Capture the cell that displays the provided text and extract its (x, y) central coordinate. 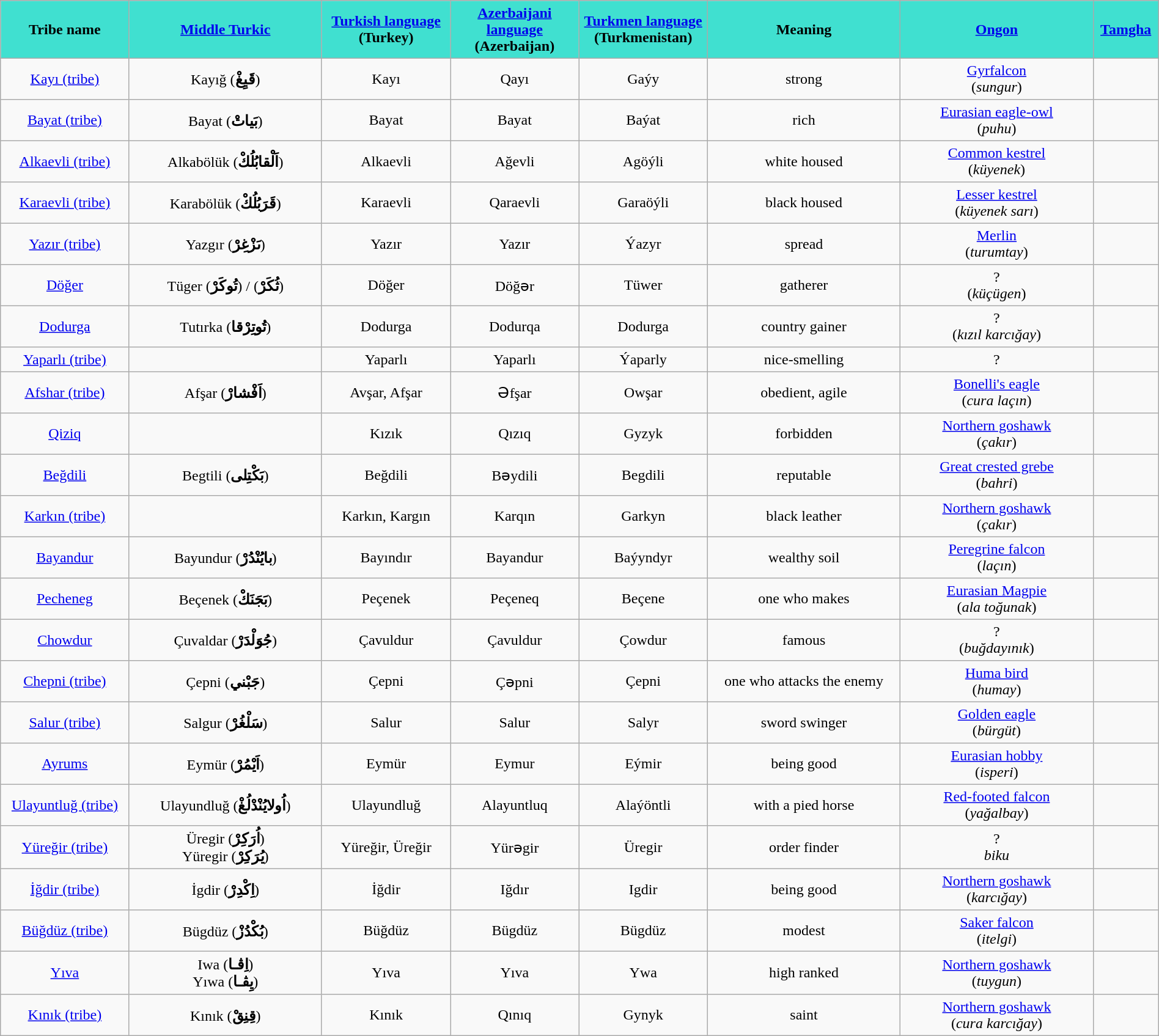
Peçeneq (515, 599)
country gainer (803, 326)
Golden eagle(bürgüt) (996, 722)
Bayındır (386, 557)
Saker falcon(itelgi) (996, 931)
Afşar (اَفْشارْ) (225, 392)
Yürəgir (515, 847)
Çəpni (515, 681)
Common kestrel(küyenek) (996, 161)
Bayundur (بايُنْدُرْ) (225, 557)
Tutırka (تُوتِرْقا) (225, 326)
Igdir (643, 889)
gatherer (803, 285)
Qızıq (515, 434)
Tamgha (1126, 29)
Yaparlı (tribe) (65, 359)
Dodurqa (515, 326)
Salgur (سَلْغُرْ) (225, 722)
İğdir (386, 889)
Döğər (515, 285)
strong (803, 79)
Pecheneg (65, 599)
Eurasian eagle-owl(puhu) (996, 120)
Huma bird(humay) (996, 681)
? (996, 359)
Tribe name (65, 29)
Kınık (قِنِقْ) (225, 1015)
Qınıq (515, 1015)
Alaýöntli (643, 805)
Qayı (515, 79)
nice-smelling (803, 359)
Salur (tribe) (65, 722)
black housed (803, 203)
Karqın (515, 516)
Afshar (tribe) (65, 392)
Alayuntluq (515, 805)
reputable (803, 475)
obedient, agile (803, 392)
Owşar (643, 392)
wealthy soil (803, 557)
Garkyn (643, 516)
Peçenek (386, 599)
Salyr (643, 722)
Ýaparly (643, 359)
black leather (803, 516)
Bayat (بَياتْ) (225, 120)
Eurasian hobby(isperi) (996, 764)
Kayı (tribe) (65, 79)
Iğdır (515, 889)
Turkmen language(Turkmenistan) (643, 29)
?(buğdayınık) (996, 640)
Iwa (اِڤـا) Yıwa (يِڤـا) (225, 972)
?(kızıl karcığay) (996, 326)
Bügdüz (بُكْدُزْ) (225, 931)
Əfşar (515, 392)
Karaevli (386, 203)
Avşar, Afşar (386, 392)
Northern goshawk(tuygun) (996, 972)
Yazgır (ىَزْغِرْ) (225, 244)
Northern goshawk(karcığay) (996, 889)
Ağevli (515, 161)
Ayrums (65, 764)
Alkabölük (اَلْقابُلُكْ) (225, 161)
with a pied horse (803, 805)
Bonelli's eagle(cura laçın) (996, 392)
Karabölük (قَرَبُلُكْ) (225, 203)
spread (803, 244)
Çepni (جَبْني) (225, 681)
Qaraevli (515, 203)
Gaýy (643, 79)
Chepni (tribe) (65, 681)
Karaevli (tribe) (65, 203)
forbidden (803, 434)
high ranked (803, 972)
Merlin(turumtay) (996, 244)
Büğdüz (386, 931)
Middle Turkic (225, 29)
Beçene (643, 599)
Üregir (643, 847)
Üregir (اُرَكِرْ) Yüregir (يُرَكِرْ) (225, 847)
Karkın, Kargın (386, 516)
Ongon (996, 29)
Meaning (803, 29)
Turkish language(Turkey) (386, 29)
Eymür (386, 764)
Çowdur (643, 640)
Beçenek (بَجَنَكْ) (225, 599)
Kınık (tribe) (65, 1015)
Gyrfalcon(sungur) (996, 79)
Ulayundluğ (اُوﻻيُنْدْلُغْ) (225, 805)
Northern goshawk(cura karcığay) (996, 1015)
Qiziq (65, 434)
Kızık (386, 434)
Büğdüz (tribe) (65, 931)
Kayı (386, 79)
Lesser kestrel(küyenek sarı) (996, 203)
one who attacks the enemy (803, 681)
Azerbaijani language(Azerbaijan) (515, 29)
İğdir (tribe) (65, 889)
modest (803, 931)
Ulayundluğ (386, 805)
Red-footed falcon(yağalbay) (996, 805)
Alkaevli (386, 161)
Yazır (tribe) (65, 244)
Eymur (515, 764)
?(küçügen) (996, 285)
famous (803, 640)
Agöýli (643, 161)
Baýat (643, 120)
Chowdur (65, 640)
Eymür (اَيْمُرْ) (225, 764)
İgdir (اِكْدِرْ) (225, 889)
Bayat (tribe) (65, 120)
order finder (803, 847)
sword swinger (803, 722)
Yüreğir (tribe) (65, 847)
Baýyndyr (643, 557)
saint (803, 1015)
?biku (996, 847)
Ýazyr (643, 244)
Tüger (تُوكَرْ) / (ثُكَرْ) (225, 285)
Gyzyk (643, 434)
Kınık (386, 1015)
Eurasian Magpie(ala toğunak) (996, 599)
Bəydili (515, 475)
Begtili (بَكْتِلى) (225, 475)
Kayığ (قَيِغْ) (225, 79)
Begdili (643, 475)
rich (803, 120)
Great crested grebe(bahri) (996, 475)
Tüwer (643, 285)
Alkaevli (tribe) (65, 161)
Yüreğir, Üreğir (386, 847)
Peregrine falcon(laçın) (996, 557)
one who makes (803, 599)
Karkın (tribe) (65, 516)
Çuvaldar (جُوَلْدَرْ) (225, 640)
Gynyk (643, 1015)
Ulayuntluğ (tribe) (65, 805)
Ywa (643, 972)
Eýmir (643, 764)
Garaöýli (643, 203)
white housed (803, 161)
